Pinpoint the cell where the given text exists, returning its [X, Y] midpoint coordinate. 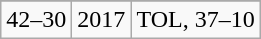
TOL, 37–10 [196, 20]
2017 [102, 20]
42–30 [36, 20]
